For the text-containing cell, return its midpoint in [X, Y] coordinate format. 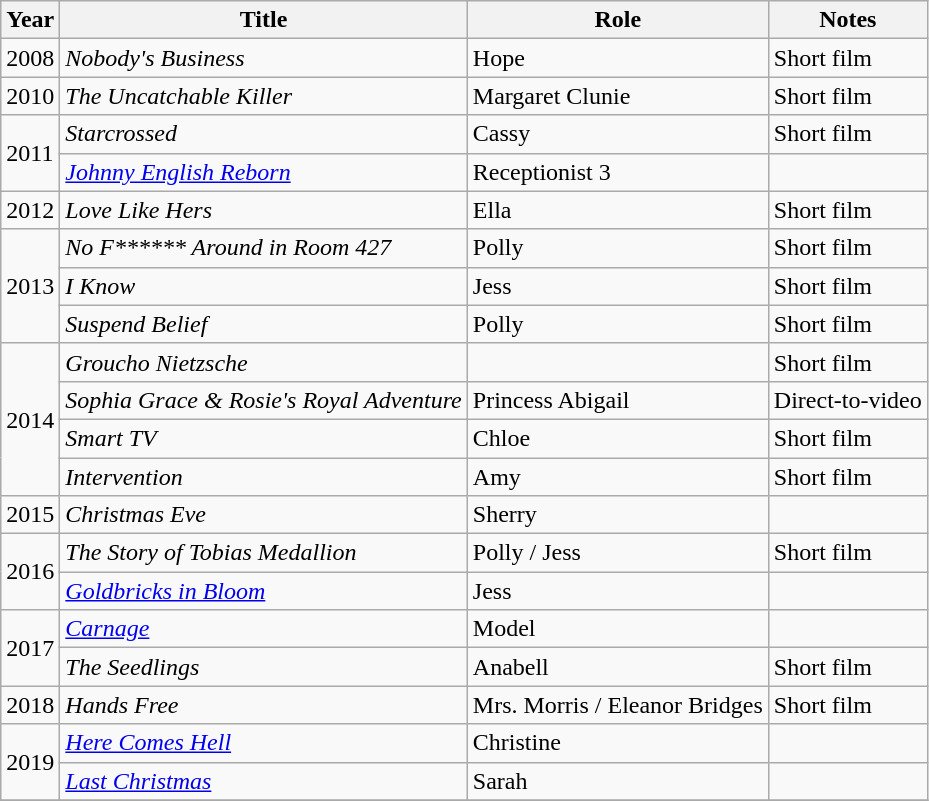
Groucho Nietzsche [264, 362]
Receptionist 3 [618, 172]
Hands Free [264, 705]
The Story of Tobias Medallion [264, 553]
Last Christmas [264, 781]
Chloe [618, 438]
Margaret Clunie [618, 96]
Suspend Belief [264, 324]
Intervention [264, 477]
I Know [264, 286]
Smart TV [264, 438]
2013 [30, 286]
Goldbricks in Bloom [264, 591]
Title [264, 20]
Direct-to-video [848, 400]
2018 [30, 705]
Carnage [264, 629]
Hope [618, 58]
2008 [30, 58]
2016 [30, 572]
Starcrossed [264, 134]
Polly / Jess [618, 553]
2015 [30, 515]
Anabell [618, 667]
Role [618, 20]
Notes [848, 20]
Princess Abigail [618, 400]
The Seedlings [264, 667]
2011 [30, 153]
The Uncatchable Killer [264, 96]
2014 [30, 419]
Sherry [618, 515]
Mrs. Morris / Eleanor Bridges [618, 705]
Sarah [618, 781]
Model [618, 629]
Nobody's Business [264, 58]
Sophia Grace & Rosie's Royal Adventure [264, 400]
Ella [618, 210]
2012 [30, 210]
Amy [618, 477]
Christmas Eve [264, 515]
No F****** Around in Room 427 [264, 248]
Cassy [618, 134]
Love Like Hers [264, 210]
Here Comes Hell [264, 743]
Year [30, 20]
2019 [30, 762]
2010 [30, 96]
2017 [30, 648]
Johnny English Reborn [264, 172]
Christine [618, 743]
